Detect which cell encompasses the target text, then output its [X, Y] center coordinate. 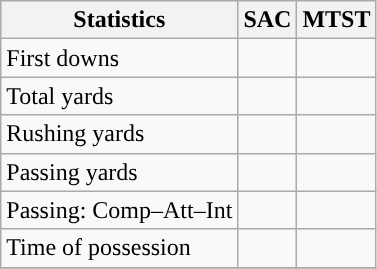
First downs [120, 58]
Rushing yards [120, 134]
SAC [268, 20]
Passing yards [120, 172]
MTST [336, 20]
Statistics [120, 20]
Time of possession [120, 248]
Passing: Comp–Att–Int [120, 210]
Total yards [120, 96]
